Return the (X, Y) coordinate for the center point of the cell that contains the specified text.  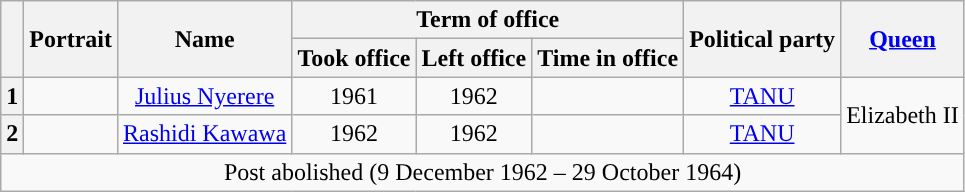
1961 (354, 96)
Elizabeth II (903, 115)
1 (12, 96)
2 (12, 134)
Took office (354, 58)
Left office (474, 58)
Julius Nyerere (204, 96)
Portrait (71, 39)
Name (204, 39)
Rashidi Kawawa (204, 134)
Time in office (608, 58)
Post abolished (9 December 1962 – 29 October 1964) (483, 172)
Queen (903, 39)
Political party (762, 39)
Term of office (488, 20)
